Return the (X, Y) coordinate for the center point of the cell that contains the specified text.  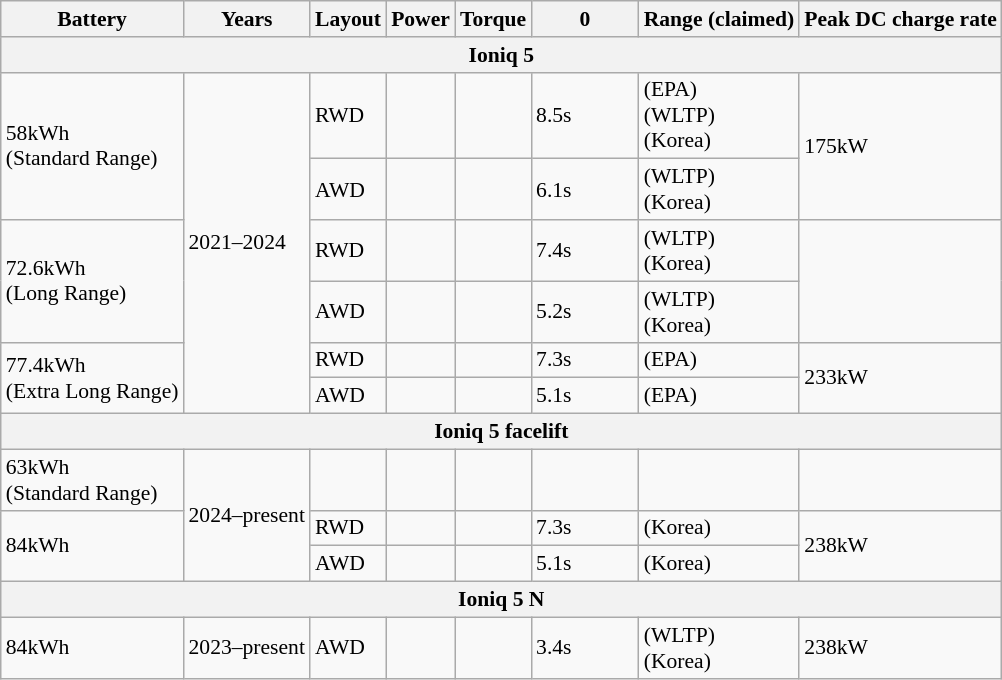
Years (247, 19)
Torque (493, 19)
5.2s (585, 312)
58kWh(Standard Range) (92, 146)
2023–present (247, 648)
63kWh(Standard Range) (92, 480)
Range (claimed) (720, 19)
72.6kWh(Long Range) (92, 281)
8.5s (585, 116)
233kW (900, 378)
Ioniq 5 (502, 55)
6.1s (585, 190)
Layout (348, 19)
Peak DC charge rate (900, 19)
Ioniq 5 facelift (502, 432)
7.4s (585, 250)
Ioniq 5 N (502, 600)
3.4s (585, 648)
Power (420, 19)
175kW (900, 146)
Battery (92, 19)
77.4kWh(Extra Long Range) (92, 378)
(EPA) (WLTP) (Korea) (720, 116)
0 (585, 19)
2024–present (247, 515)
2021–2024 (247, 242)
